Search for the cell housing the specified text and yield its [X, Y] center coordinate. 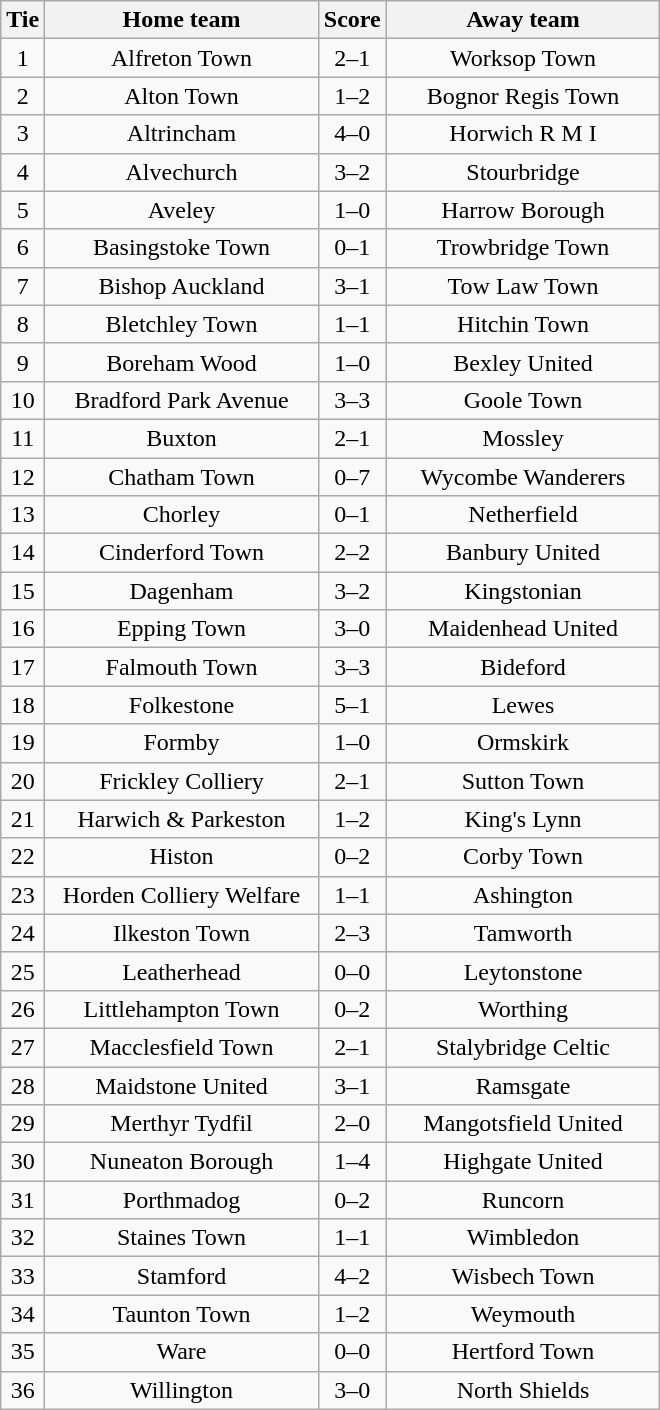
Alfreton Town [182, 58]
Sutton Town [523, 781]
Worthing [523, 1009]
3 [23, 134]
Tamworth [523, 933]
30 [23, 1162]
18 [23, 705]
Stamford [182, 1276]
Stalybridge Celtic [523, 1047]
6 [23, 248]
Ashington [523, 895]
Netherfield [523, 515]
1–4 [352, 1162]
Bexley United [523, 362]
Runcorn [523, 1200]
Merthyr Tydfil [182, 1124]
16 [23, 629]
Macclesfield Town [182, 1047]
Littlehampton Town [182, 1009]
Altrincham [182, 134]
14 [23, 553]
5 [23, 210]
Folkestone [182, 705]
Stourbridge [523, 172]
7 [23, 286]
2 [23, 96]
Hitchin Town [523, 324]
2–3 [352, 933]
Ilkeston Town [182, 933]
Porthmadog [182, 1200]
34 [23, 1314]
Highgate United [523, 1162]
Dagenham [182, 591]
8 [23, 324]
26 [23, 1009]
Basingstoke Town [182, 248]
Ormskirk [523, 743]
Alton Town [182, 96]
12 [23, 477]
19 [23, 743]
11 [23, 438]
Bishop Auckland [182, 286]
Bletchley Town [182, 324]
Willington [182, 1390]
Nuneaton Borough [182, 1162]
Ramsgate [523, 1085]
Cinderford Town [182, 553]
Histon [182, 857]
Mossley [523, 438]
Taunton Town [182, 1314]
0–7 [352, 477]
32 [23, 1238]
9 [23, 362]
Chatham Town [182, 477]
Wimbledon [523, 1238]
4 [23, 172]
4–2 [352, 1276]
Frickley Colliery [182, 781]
Maidenhead United [523, 629]
4–0 [352, 134]
Staines Town [182, 1238]
25 [23, 971]
1 [23, 58]
33 [23, 1276]
5–1 [352, 705]
Banbury United [523, 553]
Harwich & Parkeston [182, 819]
Home team [182, 20]
King's Lynn [523, 819]
15 [23, 591]
Ware [182, 1352]
Hertford Town [523, 1352]
Falmouth Town [182, 667]
13 [23, 515]
Bideford [523, 667]
27 [23, 1047]
17 [23, 667]
29 [23, 1124]
2–0 [352, 1124]
Bognor Regis Town [523, 96]
Alvechurch [182, 172]
Maidstone United [182, 1085]
Epping Town [182, 629]
Aveley [182, 210]
22 [23, 857]
Harrow Borough [523, 210]
Away team [523, 20]
28 [23, 1085]
31 [23, 1200]
Worksop Town [523, 58]
North Shields [523, 1390]
21 [23, 819]
Goole Town [523, 400]
Buxton [182, 438]
Tie [23, 20]
35 [23, 1352]
Leytonstone [523, 971]
Kingstonian [523, 591]
Boreham Wood [182, 362]
Wisbech Town [523, 1276]
36 [23, 1390]
2–2 [352, 553]
Horwich R M I [523, 134]
Bradford Park Avenue [182, 400]
Weymouth [523, 1314]
20 [23, 781]
Leatherhead [182, 971]
23 [23, 895]
Corby Town [523, 857]
Lewes [523, 705]
Mangotsfield United [523, 1124]
Horden Colliery Welfare [182, 895]
Score [352, 20]
Formby [182, 743]
Tow Law Town [523, 286]
24 [23, 933]
Wycombe Wanderers [523, 477]
10 [23, 400]
Trowbridge Town [523, 248]
Chorley [182, 515]
